Return the (X, Y) coordinate for the center point of the cell that contains the specified text.  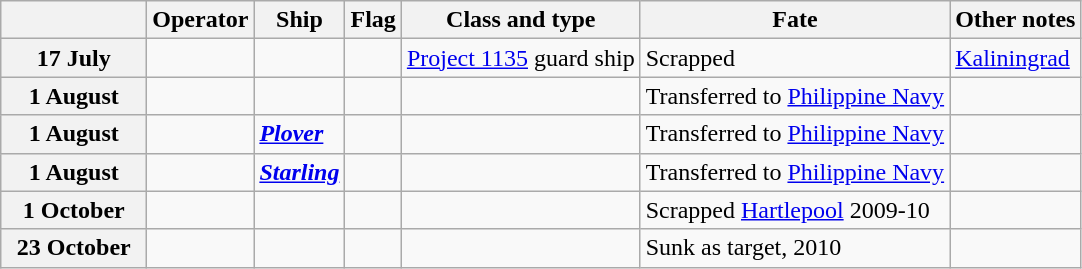
Starling (300, 172)
Ship (300, 20)
Flag (373, 20)
Scrapped Hartlepool 2009-10 (794, 210)
Sunk as target, 2010 (794, 248)
Project 1135 guard ship (520, 58)
23 October (74, 248)
Scrapped (794, 58)
Kaliningrad (1016, 58)
1 October (74, 210)
17 July (74, 58)
Operator (200, 20)
Other notes (1016, 20)
Fate (794, 20)
Plover (300, 134)
Class and type (520, 20)
